Extract the (X, Y) coordinate from the center of the cell holding the provided text.  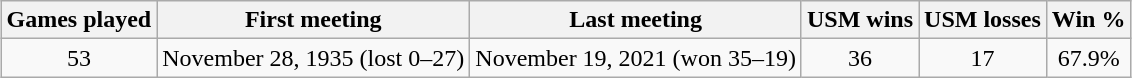
17 (983, 58)
First meeting (314, 20)
Games played (79, 20)
Last meeting (636, 20)
Win % (1088, 20)
November 19, 2021 (won 35–19) (636, 58)
USM losses (983, 20)
USM wins (860, 20)
67.9% (1088, 58)
November 28, 1935 (lost 0–27) (314, 58)
36 (860, 58)
53 (79, 58)
